Provide the (x, y) coordinate of the cell's center where the given text is located.  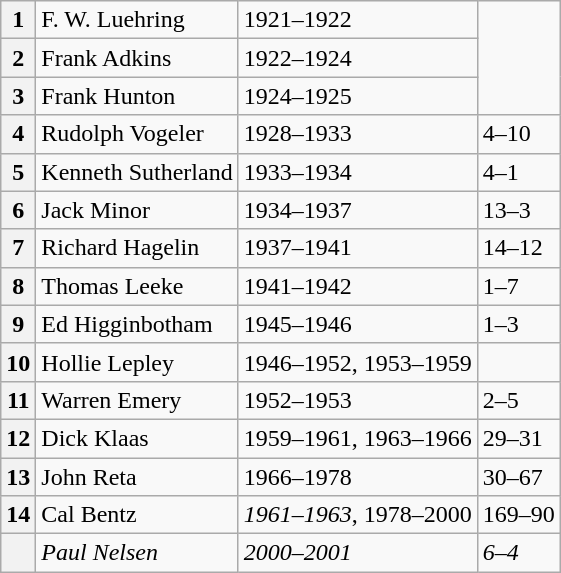
14–12 (518, 248)
2000–2001 (358, 553)
Frank Hunton (137, 96)
1946–1952, 1953–1959 (358, 362)
Rudolph Vogeler (137, 134)
1934–1937 (358, 210)
169–90 (518, 515)
Hollie Lepley (137, 362)
1959–1961, 1963–1966 (358, 438)
Richard Hagelin (137, 248)
4–1 (518, 172)
13–3 (518, 210)
6 (18, 210)
13 (18, 477)
John Reta (137, 477)
1928–1933 (358, 134)
30–67 (518, 477)
12 (18, 438)
1961–1963, 1978–2000 (358, 515)
1952–1953 (358, 400)
2 (18, 58)
1–3 (518, 324)
1924–1925 (358, 96)
1966–1978 (358, 477)
1 (18, 20)
1933–1934 (358, 172)
5 (18, 172)
Paul Nelsen (137, 553)
Jack Minor (137, 210)
Warren Emery (137, 400)
29–31 (518, 438)
2–5 (518, 400)
4 (18, 134)
7 (18, 248)
Thomas Leeke (137, 286)
9 (18, 324)
1–7 (518, 286)
Cal Bentz (137, 515)
Ed Higginbotham (137, 324)
F. W. Luehring (137, 20)
Dick Klaas (137, 438)
1922–1924 (358, 58)
Kenneth Sutherland (137, 172)
6–4 (518, 553)
Frank Adkins (137, 58)
1921–1922 (358, 20)
10 (18, 362)
8 (18, 286)
11 (18, 400)
3 (18, 96)
1945–1946 (358, 324)
4–10 (518, 134)
14 (18, 515)
1937–1941 (358, 248)
1941–1942 (358, 286)
